Provide the [x, y] coordinate of the cell's center where the given text is located.  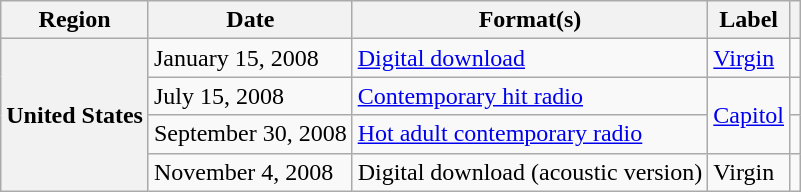
September 30, 2008 [250, 134]
Capitol [749, 115]
Label [749, 20]
Digital download (acoustic version) [530, 172]
Contemporary hit radio [530, 96]
Region [75, 20]
United States [75, 115]
Digital download [530, 58]
July 15, 2008 [250, 96]
November 4, 2008 [250, 172]
Format(s) [530, 20]
Date [250, 20]
Hot adult contemporary radio [530, 134]
January 15, 2008 [250, 58]
